Search for the cell housing the specified text and yield its (X, Y) center coordinate. 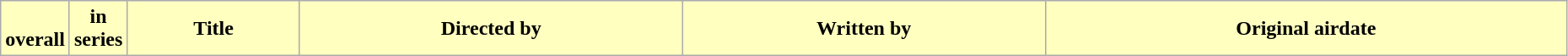
inseries (98, 29)
overall (35, 29)
Title (214, 29)
Directed by (491, 29)
Original airdate (1306, 29)
Written by (864, 29)
